Return [x, y] of the center of cell containing provided text 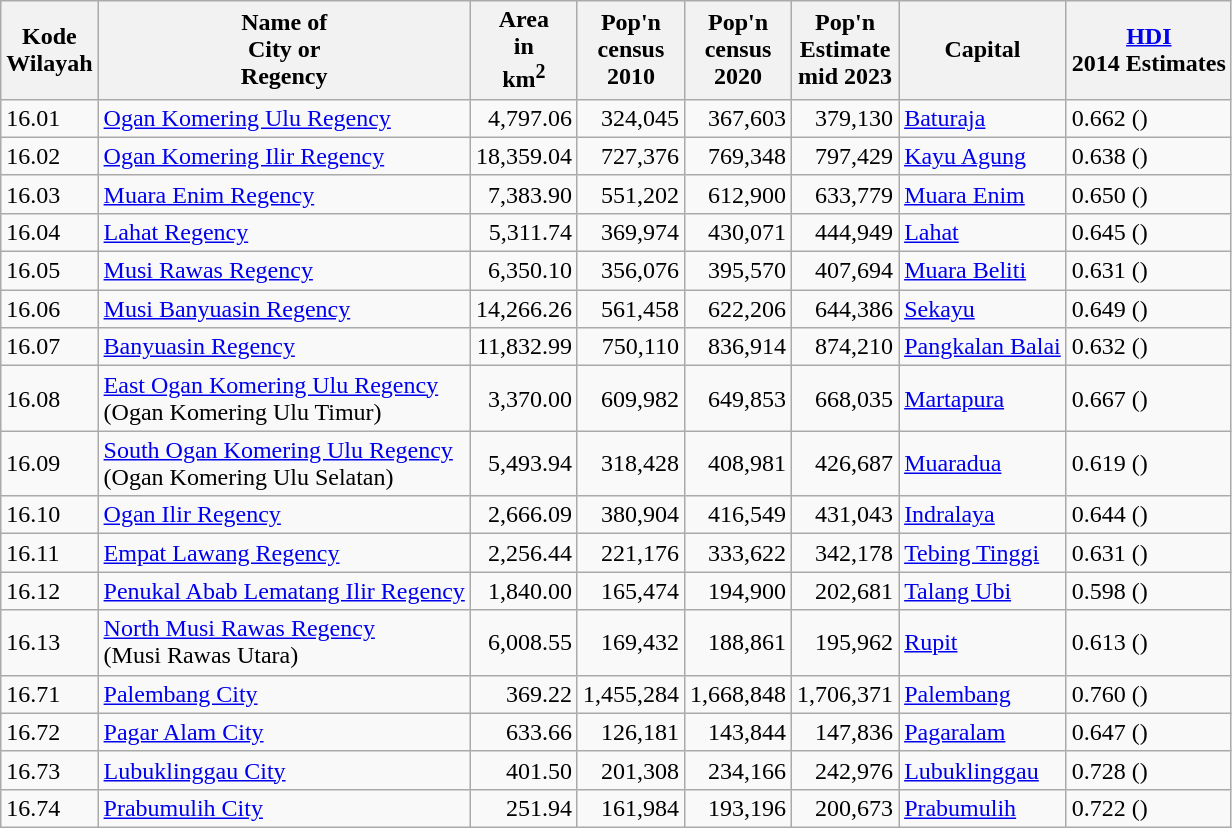
367,603 [738, 118]
16.71 [50, 694]
622,206 [738, 309]
649,853 [738, 398]
16.74 [50, 808]
3,370.00 [524, 398]
Pagaralam [983, 732]
Kayu Agung [983, 156]
369,974 [630, 232]
1,668,848 [738, 694]
4,797.06 [524, 118]
0.645 () [1148, 232]
Pagar Alam City [284, 732]
Baturaja [983, 118]
194,900 [738, 591]
380,904 [630, 515]
165,474 [630, 591]
16.13 [50, 642]
333,622 [738, 553]
16.04 [50, 232]
Rupit [983, 642]
201,308 [630, 770]
633,779 [846, 194]
324,045 [630, 118]
431,043 [846, 515]
750,110 [630, 347]
Muara Enim Regency [284, 194]
Pangkalan Balai [983, 347]
16.07 [50, 347]
251.94 [524, 808]
Ogan Ilir Regency [284, 515]
169,432 [630, 642]
16.73 [50, 770]
0.667 () [1148, 398]
379,130 [846, 118]
14,266.26 [524, 309]
Pop'ncensus2010 [630, 50]
426,687 [846, 464]
395,570 [738, 271]
369.22 [524, 694]
0.662 () [1148, 118]
0.722 () [1148, 808]
0.598 () [1148, 591]
126,181 [630, 732]
18,359.04 [524, 156]
0.638 () [1148, 156]
HDI2014 Estimates [1148, 50]
16.05 [50, 271]
430,071 [738, 232]
797,429 [846, 156]
Muara Enim [983, 194]
Penukal Abab Lematang Ilir Regency [284, 591]
147,836 [846, 732]
Talang Ubi [983, 591]
Pop'nEstimatemid 2023 [846, 50]
7,383.90 [524, 194]
Palembang City [284, 694]
Muara Beliti [983, 271]
East Ogan Komering Ulu Regency(Ogan Komering Ulu Timur) [284, 398]
Lahat [983, 232]
Musi Rawas Regency [284, 271]
Ogan Komering Ulu Regency [284, 118]
0.619 () [1148, 464]
Empat Lawang Regency [284, 553]
6,350.10 [524, 271]
South Ogan Komering Ulu Regency(Ogan Komering Ulu Selatan) [284, 464]
633.66 [524, 732]
0.613 () [1148, 642]
195,962 [846, 642]
Lahat Regency [284, 232]
561,458 [630, 309]
200,673 [846, 808]
Musi Banyuasin Regency [284, 309]
401.50 [524, 770]
5,493.94 [524, 464]
Palembang [983, 694]
836,914 [738, 347]
16.03 [50, 194]
1,455,284 [630, 694]
Sekayu [983, 309]
408,981 [738, 464]
6,008.55 [524, 642]
407,694 [846, 271]
0.728 () [1148, 770]
612,900 [738, 194]
0.760 () [1148, 694]
16.72 [50, 732]
769,348 [738, 156]
North Musi Rawas Regency(Musi Rawas Utara) [284, 642]
11,832.99 [524, 347]
Ogan Komering Ilir Regency [284, 156]
Martapura [983, 398]
Prabumulih City [284, 808]
609,982 [630, 398]
0.647 () [1148, 732]
242,976 [846, 770]
16.01 [50, 118]
551,202 [630, 194]
Lubuklinggau City [284, 770]
342,178 [846, 553]
202,681 [846, 591]
Name of City or Regency [284, 50]
KodeWilayah [50, 50]
161,984 [630, 808]
221,176 [630, 553]
143,844 [738, 732]
5,311.74 [524, 232]
16.09 [50, 464]
0.650 () [1148, 194]
16.11 [50, 553]
416,549 [738, 515]
16.02 [50, 156]
Area in km2 [524, 50]
188,861 [738, 642]
Indralaya [983, 515]
Prabumulih [983, 808]
2,666.09 [524, 515]
Tebing Tinggi [983, 553]
16.08 [50, 398]
727,376 [630, 156]
Banyuasin Regency [284, 347]
318,428 [630, 464]
16.10 [50, 515]
Muaradua [983, 464]
444,949 [846, 232]
16.06 [50, 309]
1,706,371 [846, 694]
0.632 () [1148, 347]
Pop'ncensus2020 [738, 50]
234,166 [738, 770]
668,035 [846, 398]
1,840.00 [524, 591]
16.12 [50, 591]
2,256.44 [524, 553]
644,386 [846, 309]
874,210 [846, 347]
0.644 () [1148, 515]
Capital [983, 50]
Lubuklinggau [983, 770]
0.649 () [1148, 309]
356,076 [630, 271]
193,196 [738, 808]
